Locate the cell with the specified text and output its (x, y) center coordinate. 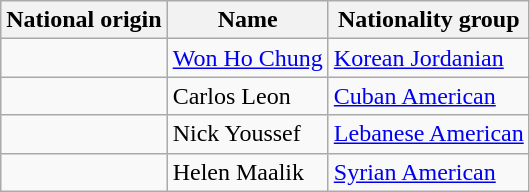
Nationality group (428, 20)
Cuban American (428, 96)
Lebanese American (428, 134)
Won Ho Chung (248, 58)
Syrian American (428, 172)
Helen Maalik (248, 172)
Name (248, 20)
Carlos Leon (248, 96)
Korean Jordanian (428, 58)
National origin (84, 20)
Nick Youssef (248, 134)
